Find where the given text appears and provide that cell's center as (x, y) coordinate. 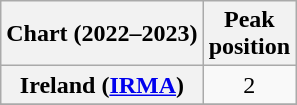
Chart (2022–2023) (102, 34)
Ireland (IRMA) (102, 85)
2 (249, 85)
Peakposition (249, 34)
